Output the (x, y) coordinate of the center of the cell containing the given text.  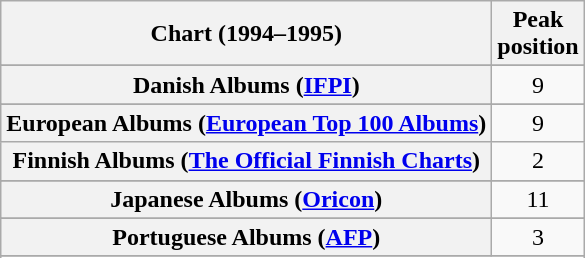
11 (538, 199)
European Albums (European Top 100 Albums) (246, 123)
3 (538, 237)
Danish Albums (IFPI) (246, 85)
2 (538, 161)
Chart (1994–1995) (246, 34)
Peakposition (538, 34)
Portuguese Albums (AFP) (246, 237)
Japanese Albums (Oricon) (246, 199)
Finnish Albums (The Official Finnish Charts) (246, 161)
